From the cell containing the given text, extract its center point as (x, y) coordinate. 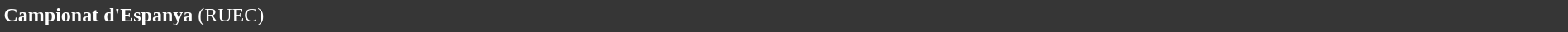
Campionat d'Espanya (RUEC) (784, 15)
